Detect which cell encompasses the target text, then output its (X, Y) center coordinate. 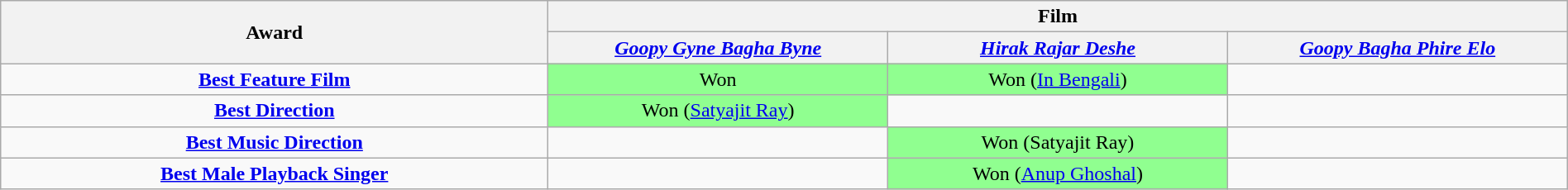
Hirak Rajar Deshe (1059, 48)
Won (Anup Ghoshal) (1059, 173)
Goopy Bagha Phire Elo (1398, 48)
Won (In Bengali) (1059, 79)
Best Direction (275, 111)
Won (718, 79)
Best Music Direction (275, 142)
Goopy Gyne Bagha Byne (718, 48)
Best Feature Film (275, 79)
Award (275, 32)
Film (1058, 17)
Best Male Playback Singer (275, 173)
